Identify which cell holds the provided text, then report its [X, Y] central coordinate. 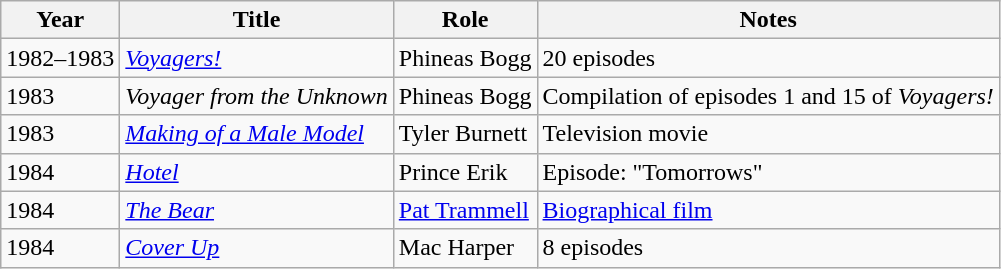
Episode: "Tomorrows" [768, 172]
Biographical film [768, 210]
Compilation of episodes 1 and 15 of Voyagers! [768, 96]
Tyler Burnett [465, 134]
Voyagers! [256, 58]
1982–1983 [60, 58]
Cover Up [256, 248]
Title [256, 20]
Role [465, 20]
Notes [768, 20]
Television movie [768, 134]
20 episodes [768, 58]
Voyager from the Unknown [256, 96]
Making of a Male Model [256, 134]
8 episodes [768, 248]
The Bear [256, 210]
Mac Harper [465, 248]
Pat Trammell [465, 210]
Hotel [256, 172]
Prince Erik [465, 172]
Year [60, 20]
